From the cell containing the given text, extract its center point as [X, Y] coordinate. 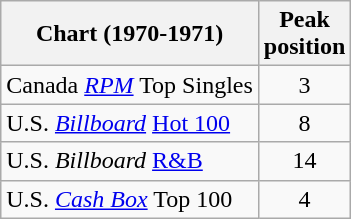
U.S. Billboard R&B [130, 161]
Peakposition [304, 34]
3 [304, 85]
U.S. Billboard Hot 100 [130, 123]
14 [304, 161]
8 [304, 123]
4 [304, 199]
U.S. Cash Box Top 100 [130, 199]
Canada RPM Top Singles [130, 85]
Chart (1970-1971) [130, 34]
